Search for the cell housing the specified text and yield its [X, Y] center coordinate. 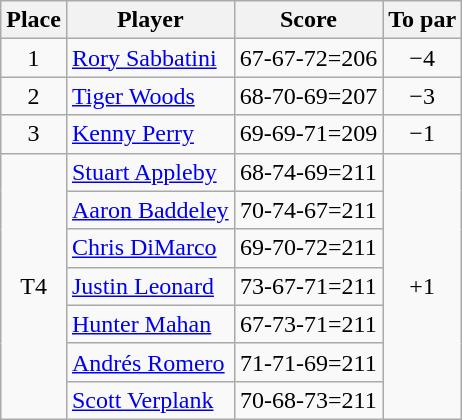
Place [34, 20]
67-73-71=211 [308, 324]
67-67-72=206 [308, 58]
Stuart Appleby [150, 172]
Aaron Baddeley [150, 210]
Score [308, 20]
To par [422, 20]
Player [150, 20]
73-67-71=211 [308, 286]
−1 [422, 134]
69-70-72=211 [308, 248]
3 [34, 134]
70-74-67=211 [308, 210]
−3 [422, 96]
Hunter Mahan [150, 324]
Justin Leonard [150, 286]
68-74-69=211 [308, 172]
+1 [422, 286]
71-71-69=211 [308, 362]
Tiger Woods [150, 96]
2 [34, 96]
1 [34, 58]
69-69-71=209 [308, 134]
Scott Verplank [150, 400]
−4 [422, 58]
Andrés Romero [150, 362]
68-70-69=207 [308, 96]
Rory Sabbatini [150, 58]
T4 [34, 286]
70-68-73=211 [308, 400]
Kenny Perry [150, 134]
Chris DiMarco [150, 248]
